Pinpoint the cell where the given text exists, returning its [X, Y] midpoint coordinate. 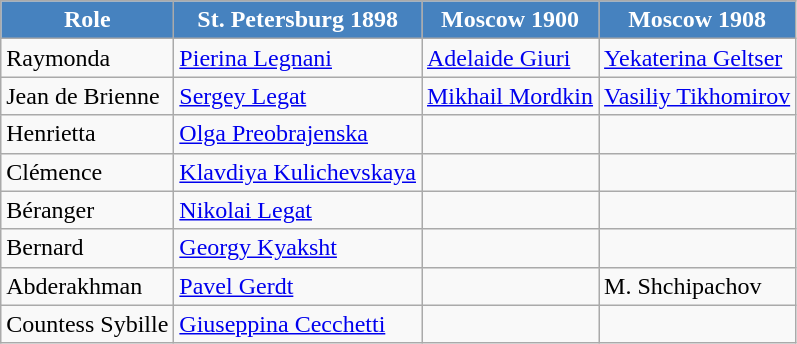
Sergey Legat [298, 96]
Olga Preobrajenska [298, 134]
Georgy Kyaksht [298, 248]
Bernard [88, 248]
Countess Sybille [88, 324]
Yekaterina Geltser [698, 58]
Clémence [88, 172]
Moscow 1900 [510, 20]
Raymonda [88, 58]
Henrietta [88, 134]
Moscow 1908 [698, 20]
Adelaide Giuri [510, 58]
Role [88, 20]
Abderakhman [88, 286]
M. Shchipachov [698, 286]
Giuseppina Cecchetti [298, 324]
Vasiliy Tikhomirov [698, 96]
Nikolai Legat [298, 210]
Pavel Gerdt [298, 286]
Pierina Legnani [298, 58]
Jean de Brienne [88, 96]
Béranger [88, 210]
Klavdiya Kulichevskaya [298, 172]
St. Petersburg 1898 [298, 20]
Mikhail Mordkin [510, 96]
